Return the [X, Y] coordinate for the center point of the cell that contains the specified text.  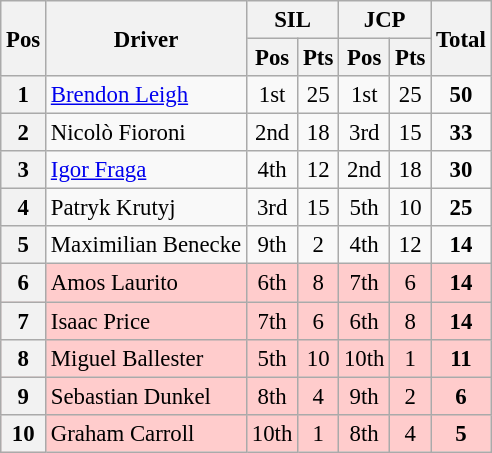
Total [461, 38]
Graham Carroll [146, 433]
JCP [385, 20]
SIL [293, 20]
33 [461, 133]
Sebastian Dunkel [146, 396]
Igor Fraga [146, 170]
9 [24, 396]
Brendon Leigh [146, 95]
Nicolò Fioroni [146, 133]
7 [24, 321]
Isaac Price [146, 321]
11 [461, 358]
Maximilian Benecke [146, 245]
3 [24, 170]
50 [461, 95]
Miguel Ballester [146, 358]
Driver [146, 38]
Patryk Krutyj [146, 208]
30 [461, 170]
Amos Laurito [146, 283]
